Find where the given text appears and provide that cell's center as (x, y) coordinate. 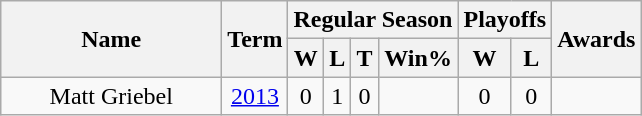
Playoffs (505, 20)
T (364, 58)
Term (255, 39)
Win% (418, 58)
2013 (255, 96)
Awards (596, 39)
Name (112, 39)
Regular Season (373, 20)
Matt Griebel (112, 96)
1 (336, 96)
